Capture the cell that displays the provided text and extract its (x, y) central coordinate. 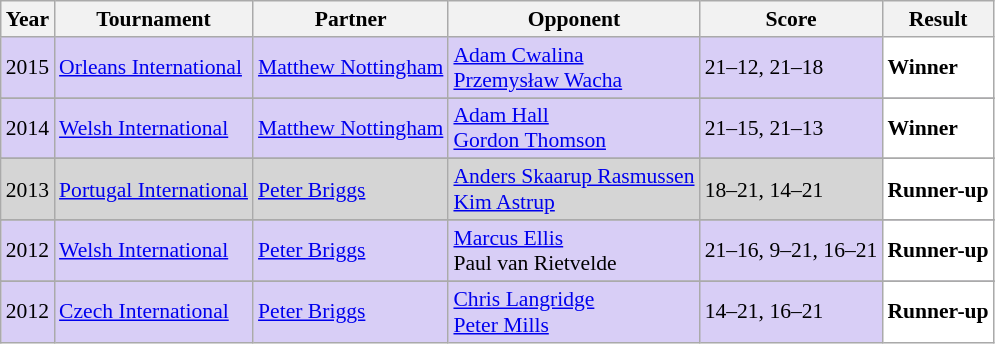
21–16, 9–21, 16–21 (792, 250)
Portugal International (154, 190)
Adam Cwalina Przemysław Wacha (574, 68)
2015 (28, 68)
21–12, 21–18 (792, 68)
21–15, 21–13 (792, 128)
Opponent (574, 19)
18–21, 14–21 (792, 190)
2014 (28, 128)
Chris Langridge Peter Mills (574, 312)
Result (938, 19)
Year (28, 19)
Partner (350, 19)
Adam Hall Gordon Thomson (574, 128)
Marcus Ellis Paul van Rietvelde (574, 250)
Orleans International (154, 68)
Anders Skaarup Rasmussen Kim Astrup (574, 190)
2013 (28, 190)
Tournament (154, 19)
Score (792, 19)
Czech International (154, 312)
14–21, 16–21 (792, 312)
